Detect which cell encompasses the target text, then output its [x, y] center coordinate. 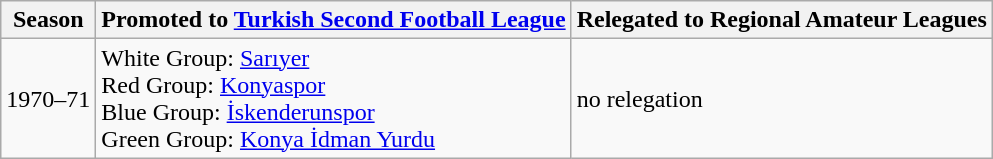
Relegated to Regional Amateur Leagues [782, 20]
1970–71 [48, 98]
White Group: SarıyerRed Group: KonyasporBlue Group: İskenderunsporGreen Group: Konya İdman Yurdu [334, 98]
Season [48, 20]
Promoted to Turkish Second Football League [334, 20]
no relegation [782, 98]
